Locate the cell with the specified text and output its [x, y] center coordinate. 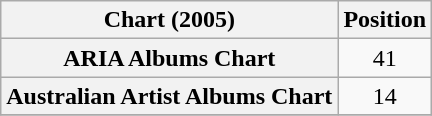
41 [385, 58]
ARIA Albums Chart [170, 58]
Australian Artist Albums Chart [170, 96]
14 [385, 96]
Position [385, 20]
Chart (2005) [170, 20]
